Extract the [x, y] coordinate from the center of the cell holding the provided text.  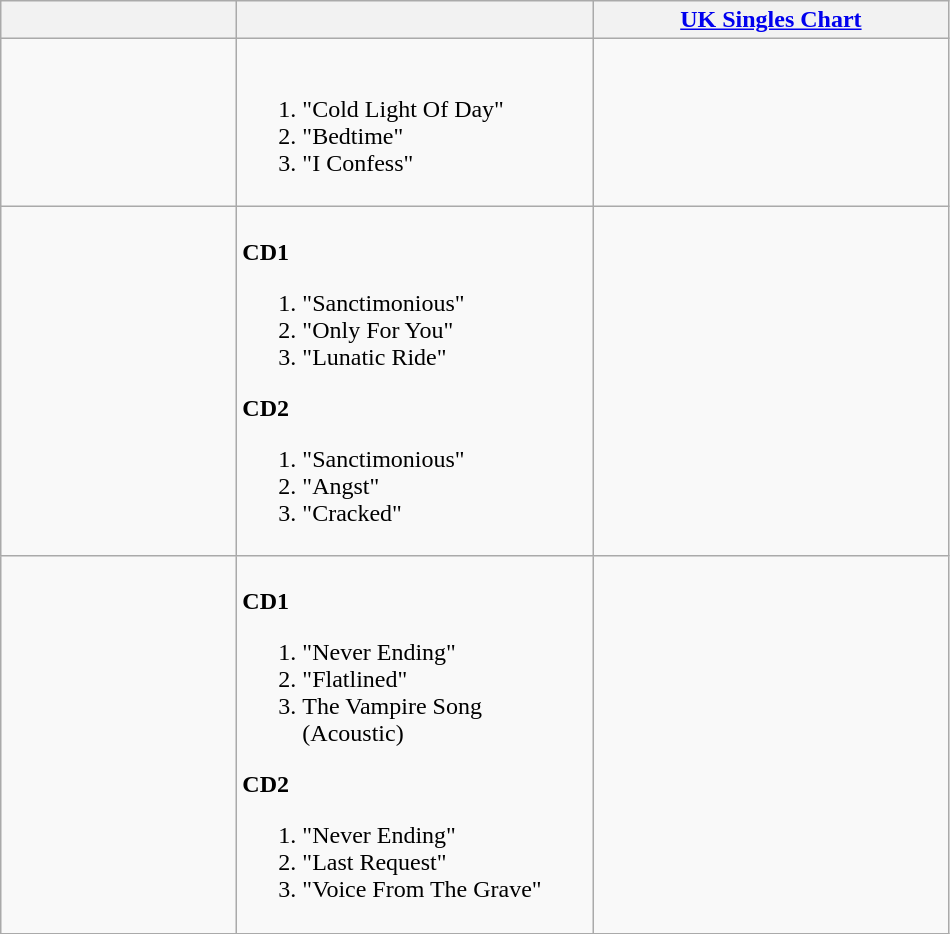
CD1"Never Ending""Flatlined"The Vampire Song (Acoustic)CD2"Never Ending""Last Request""Voice From The Grave" [415, 744]
CD1"Sanctimonious""Only For You""Lunatic Ride"CD2"Sanctimonious""Angst""Cracked" [415, 381]
"Cold Light Of Day""Bedtime""I Confess" [415, 122]
UK Singles Chart [771, 20]
